Scan for the cell matching the given text and deliver its [X, Y] coordinate at center. 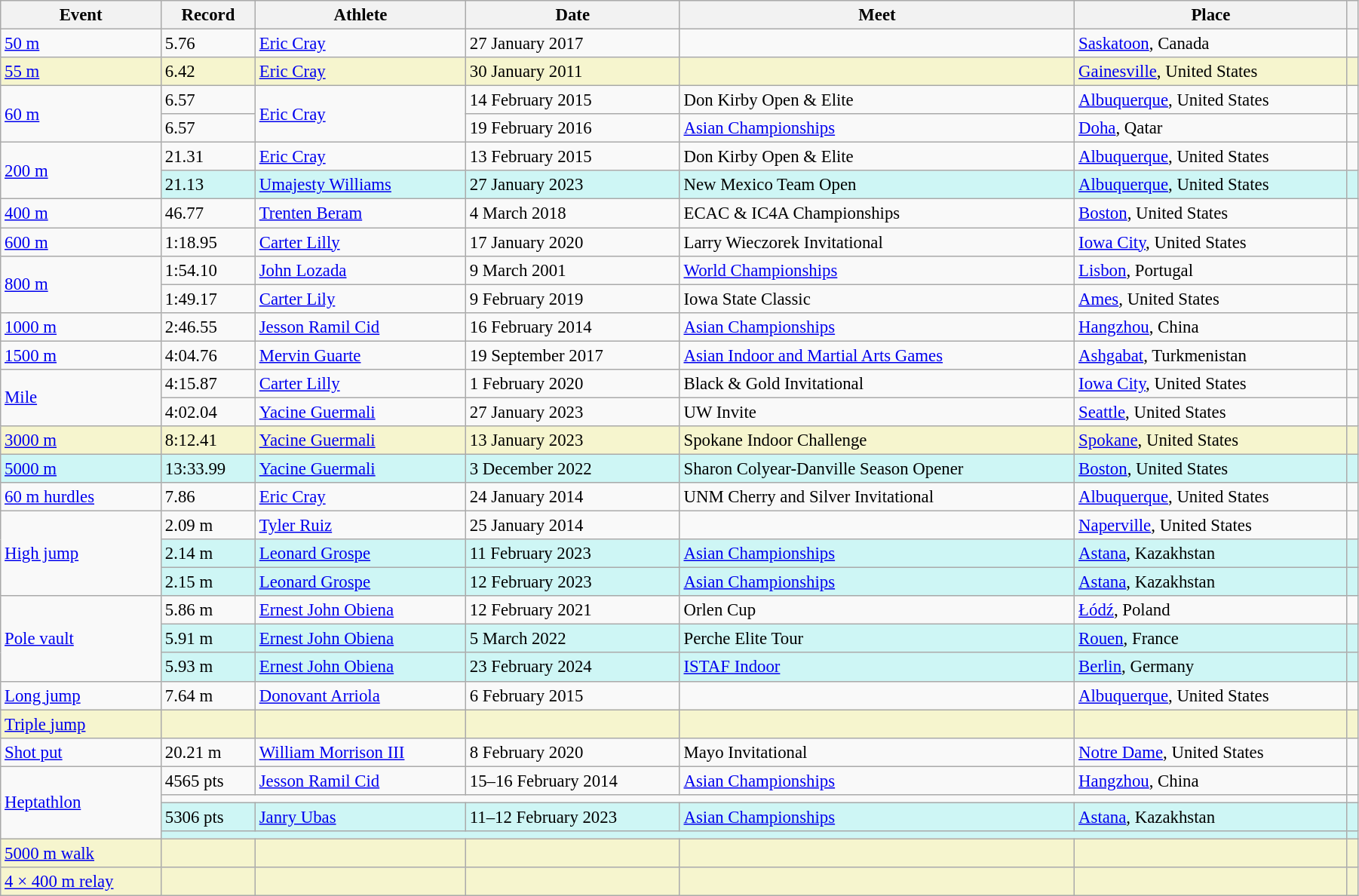
Ashgabat, Turkmenistan [1211, 355]
9 March 2001 [572, 270]
Event [81, 15]
5.86 m [208, 610]
4 March 2018 [572, 213]
1:54.10 [208, 270]
2.09 m [208, 526]
2:46.55 [208, 327]
8:12.41 [208, 440]
Gainesville, United States [1211, 72]
400 m [81, 213]
8 February 2020 [572, 752]
Mervin Guarte [360, 355]
16 February 2014 [572, 327]
21.13 [208, 185]
Seattle, United States [1211, 412]
UW Invite [877, 412]
Record [208, 15]
Larry Wieczorek Invitational [877, 242]
200 m [81, 170]
11 February 2023 [572, 554]
World Championships [877, 270]
Place [1211, 15]
Orlen Cup [877, 610]
23 February 2024 [572, 667]
Heptathlon [81, 802]
Spokane Indoor Challenge [877, 440]
9 February 2019 [572, 299]
3 December 2022 [572, 468]
ECAC & IC4A Championships [877, 213]
17 January 2020 [572, 242]
14 February 2015 [572, 100]
60 m [81, 115]
4:04.76 [208, 355]
50 m [81, 44]
55 m [81, 72]
Berlin, Germany [1211, 667]
6.42 [208, 72]
4:15.87 [208, 384]
Carter Lily [360, 299]
Notre Dame, United States [1211, 752]
4:02.04 [208, 412]
11–12 February 2023 [572, 817]
600 m [81, 242]
5.76 [208, 44]
60 m hurdles [81, 497]
Iowa State Classic [877, 299]
5000 m [81, 468]
1000 m [81, 327]
Sharon Colyear-Danville Season Opener [877, 468]
Date [572, 15]
John Lozada [360, 270]
Asian Indoor and Martial Arts Games [877, 355]
Naperville, United States [1211, 526]
Mile [81, 398]
21.31 [208, 157]
Perche Elite Tour [877, 639]
Long jump [81, 695]
19 September 2017 [572, 355]
12 February 2023 [572, 582]
1:49.17 [208, 299]
Umajesty Williams [360, 185]
Athlete [360, 15]
1500 m [81, 355]
800 m [81, 284]
25 January 2014 [572, 526]
Pole vault [81, 638]
Trenten Beram [360, 213]
5.91 m [208, 639]
13 February 2015 [572, 157]
7.86 [208, 497]
ISTAF Indoor [877, 667]
Spokane, United States [1211, 440]
5306 pts [208, 817]
Lisbon, Portugal [1211, 270]
7.64 m [208, 695]
Ames, United States [1211, 299]
20.21 m [208, 752]
UNM Cherry and Silver Invitational [877, 497]
Shot put [81, 752]
4565 pts [208, 781]
Doha, Qatar [1211, 128]
4 × 400 m relay [81, 882]
27 January 2017 [572, 44]
5.93 m [208, 667]
Tyler Ruiz [360, 526]
Black & Gold Invitational [877, 384]
High jump [81, 554]
12 February 2021 [572, 610]
5000 m walk [81, 853]
2.15 m [208, 582]
Saskatoon, Canada [1211, 44]
6 February 2015 [572, 695]
15–16 February 2014 [572, 781]
3000 m [81, 440]
Donovant Arriola [360, 695]
William Morrison III [360, 752]
Triple jump [81, 724]
13:33.99 [208, 468]
Łódź, Poland [1211, 610]
13 January 2023 [572, 440]
19 February 2016 [572, 128]
Janry Ubas [360, 817]
Rouen, France [1211, 639]
Mayo Invitational [877, 752]
1 February 2020 [572, 384]
5 March 2022 [572, 639]
24 January 2014 [572, 497]
30 January 2011 [572, 72]
Meet [877, 15]
1:18.95 [208, 242]
46.77 [208, 213]
2.14 m [208, 554]
New Mexico Team Open [877, 185]
